Output the (X, Y) coordinate of the center of the cell containing the given text.  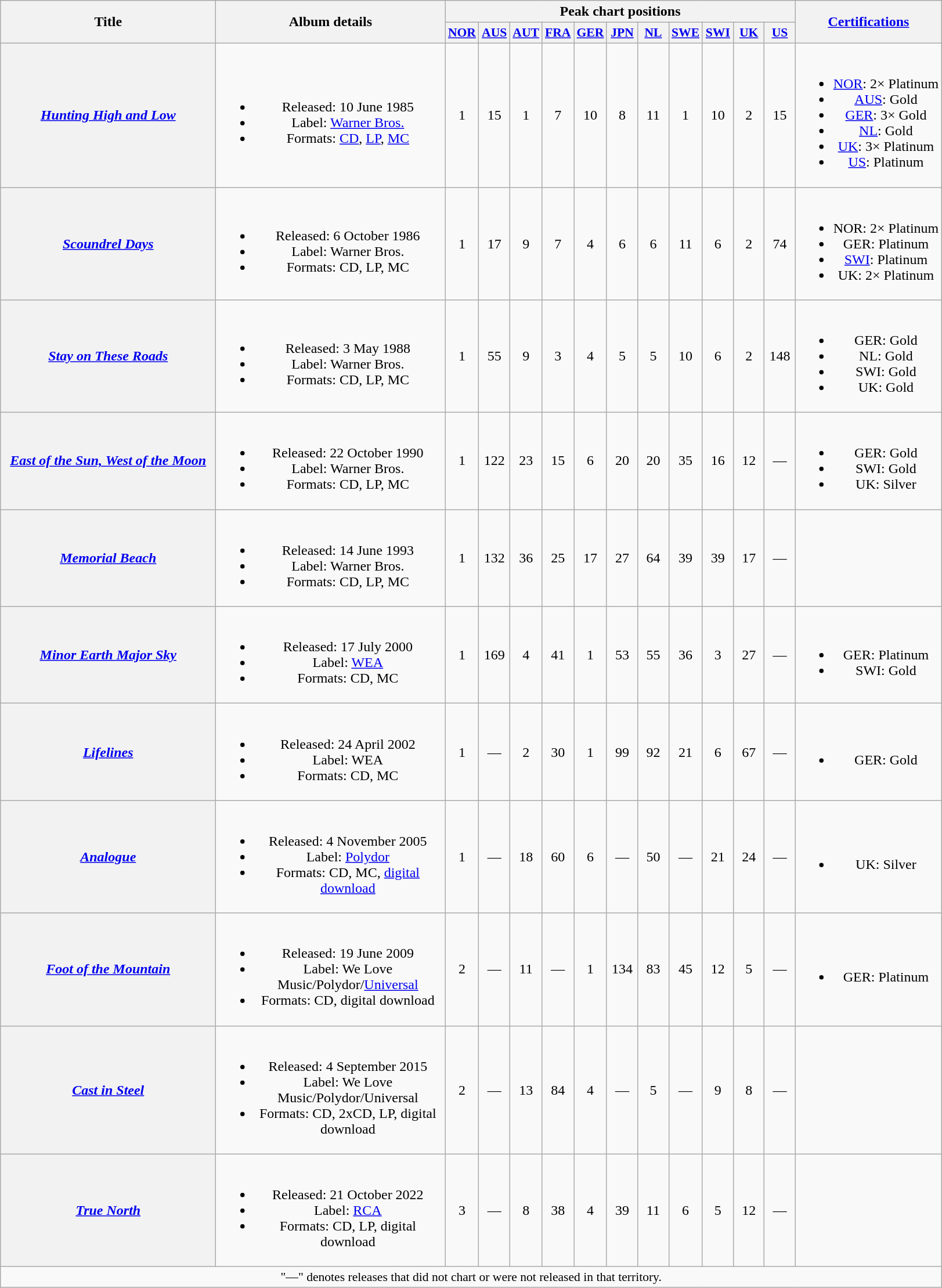
SWE (685, 33)
Released: 24 April 2002Label: WEAFormats: CD, MC (331, 752)
GER: PlatinumSWI: Gold (868, 655)
Scoundrel Days (108, 243)
74 (780, 243)
NOR: 2× PlatinumGER: PlatinumSWI: PlatinumUK: 2× Platinum (868, 243)
Lifelines (108, 752)
50 (654, 857)
169 (495, 655)
38 (558, 1210)
134 (622, 969)
64 (654, 558)
Cast in Steel (108, 1090)
GER: GoldNL: GoldSWI: GoldUK: Gold (868, 356)
Hunting High and Low (108, 115)
GER: GoldSWI: GoldUK: Silver (868, 461)
NOR (462, 33)
Album details (331, 22)
Certifications (868, 22)
45 (685, 969)
NOR: 2× PlatinumAUS: GoldGER: 3× GoldNL: GoldUK: 3× PlatinumUS: Platinum (868, 115)
Released: 4 September 2015Label: We Love Music/Polydor/UniversalFormats: CD, 2xCD, LP, digital download (331, 1090)
18 (526, 857)
GER: Platinum (868, 969)
Minor Earth Major Sky (108, 655)
Released: 21 October 2022Label: RCAFormats: CD, LP, digital download (331, 1210)
Analogue (108, 857)
30 (558, 752)
Stay on These Roads (108, 356)
Released: 14 June 1993Label: Warner Bros.Formats: CD, LP, MC (331, 558)
Released: 3 May 1988Label: Warner Bros.Formats: CD, LP, MC (331, 356)
GER (590, 33)
25 (558, 558)
East of the Sun, West of the Moon (108, 461)
60 (558, 857)
AUT (526, 33)
GER: Gold (868, 752)
53 (622, 655)
UK (749, 33)
99 (622, 752)
Released: 19 June 2009Label: We Love Music/Polydor/UniversalFormats: CD, digital download (331, 969)
41 (558, 655)
Released: 4 November 2005Label: PolydorFormats: CD, MC, digital download (331, 857)
SWI (717, 33)
23 (526, 461)
US (780, 33)
92 (654, 752)
67 (749, 752)
AUS (495, 33)
83 (654, 969)
122 (495, 461)
Title (108, 22)
84 (558, 1090)
Released: 17 July 2000Label: WEAFormats: CD, MC (331, 655)
16 (717, 461)
132 (495, 558)
Released: 22 October 1990Label: Warner Bros.Formats: CD, LP, MC (331, 461)
Foot of the Mountain (108, 969)
13 (526, 1090)
35 (685, 461)
True North (108, 1210)
FRA (558, 33)
Peak chart positions (620, 12)
Released: 6 October 1986Label: Warner Bros.Formats: CD, LP, MC (331, 243)
JPN (622, 33)
148 (780, 356)
NL (654, 33)
UK: Silver (868, 857)
Memorial Beach (108, 558)
"—" denotes releases that did not chart or were not released in that territory. (471, 1277)
Released: 10 June 1985Label: Warner Bros.Formats: CD, LP, MC (331, 115)
24 (749, 857)
